Locate the cell with the specified text and output its (X, Y) center coordinate. 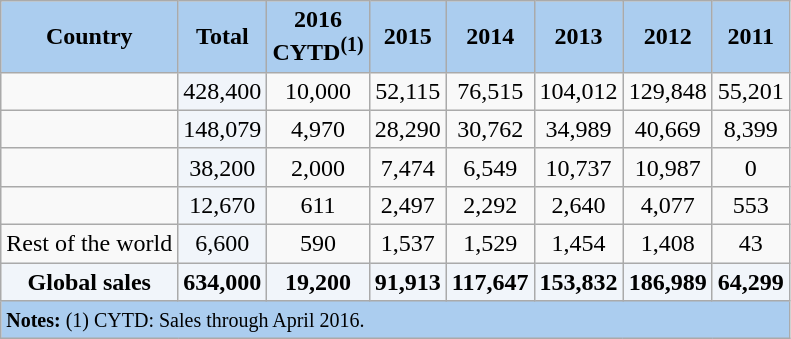
611 (318, 205)
10,987 (668, 167)
7,474 (408, 167)
Rest of the world (90, 244)
129,848 (668, 91)
553 (750, 205)
2012 (668, 37)
1,408 (668, 244)
4,970 (318, 129)
0 (750, 167)
590 (318, 244)
8,399 (750, 129)
634,000 (222, 282)
6,600 (222, 244)
55,201 (750, 91)
2,292 (490, 205)
2016CYTD(1) (318, 37)
2013 (578, 37)
1,529 (490, 244)
28,290 (408, 129)
Country (90, 37)
Global sales (90, 282)
2,640 (578, 205)
117,647 (490, 282)
64,299 (750, 282)
2011 (750, 37)
10,000 (318, 91)
2,000 (318, 167)
1,537 (408, 244)
6,549 (490, 167)
Total (222, 37)
40,669 (668, 129)
104,012 (578, 91)
34,989 (578, 129)
148,079 (222, 129)
1,454 (578, 244)
52,115 (408, 91)
186,989 (668, 282)
19,200 (318, 282)
76,515 (490, 91)
10,737 (578, 167)
12,670 (222, 205)
153,832 (578, 282)
2014 (490, 37)
38,200 (222, 167)
91,913 (408, 282)
43 (750, 244)
4,077 (668, 205)
2,497 (408, 205)
30,762 (490, 129)
Notes: (1) CYTD: Sales through April 2016. (396, 320)
2015 (408, 37)
428,400 (222, 91)
